Capture the cell that displays the provided text and extract its [x, y] central coordinate. 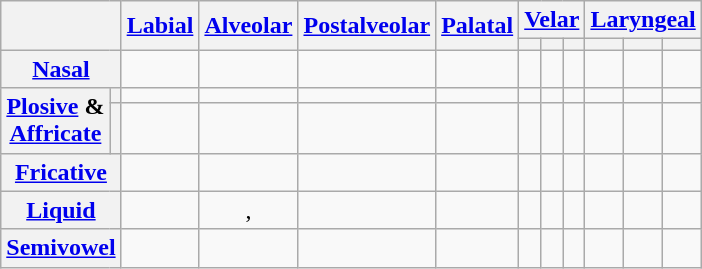
Nasal [61, 69]
, [248, 210]
Laryngeal [643, 20]
Liquid [61, 210]
Velar [552, 20]
Alveolar [248, 26]
Postalveolar [367, 26]
Labial [160, 26]
Palatal [478, 26]
Fricative [61, 172]
Semivowel [61, 248]
Plosive &Affricate [56, 120]
